Output the (X, Y) coordinate of the center of the cell containing the given text.  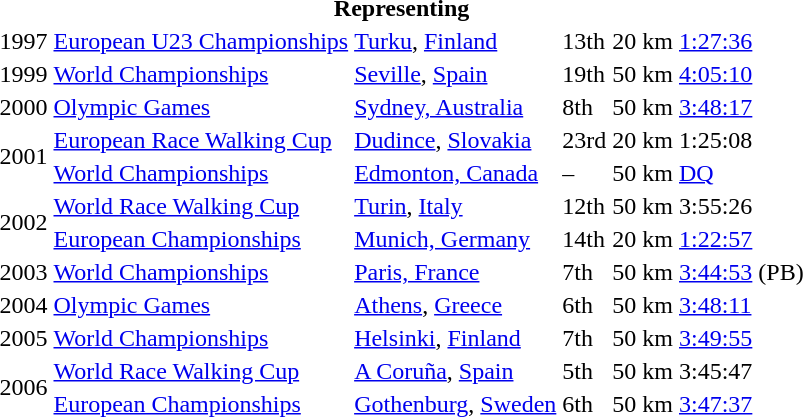
Athens, Greece (456, 305)
Paris, France (456, 272)
19th (584, 74)
Dudince, Slovakia (456, 140)
14th (584, 239)
23rd (584, 140)
European Race Walking Cup (201, 140)
5th (584, 371)
Helsinki, Finland (456, 338)
Seville, Spain (456, 74)
Munich, Germany (456, 239)
12th (584, 206)
Sydney, Australia (456, 107)
Turku, Finland (456, 41)
A Coruña, Spain (456, 371)
European U23 Championships (201, 41)
– (584, 173)
13th (584, 41)
8th (584, 107)
Turin, Italy (456, 206)
European Championships (201, 239)
6th (584, 305)
Edmonton, Canada (456, 173)
